From the cell containing the given text, extract its center point as [X, Y] coordinate. 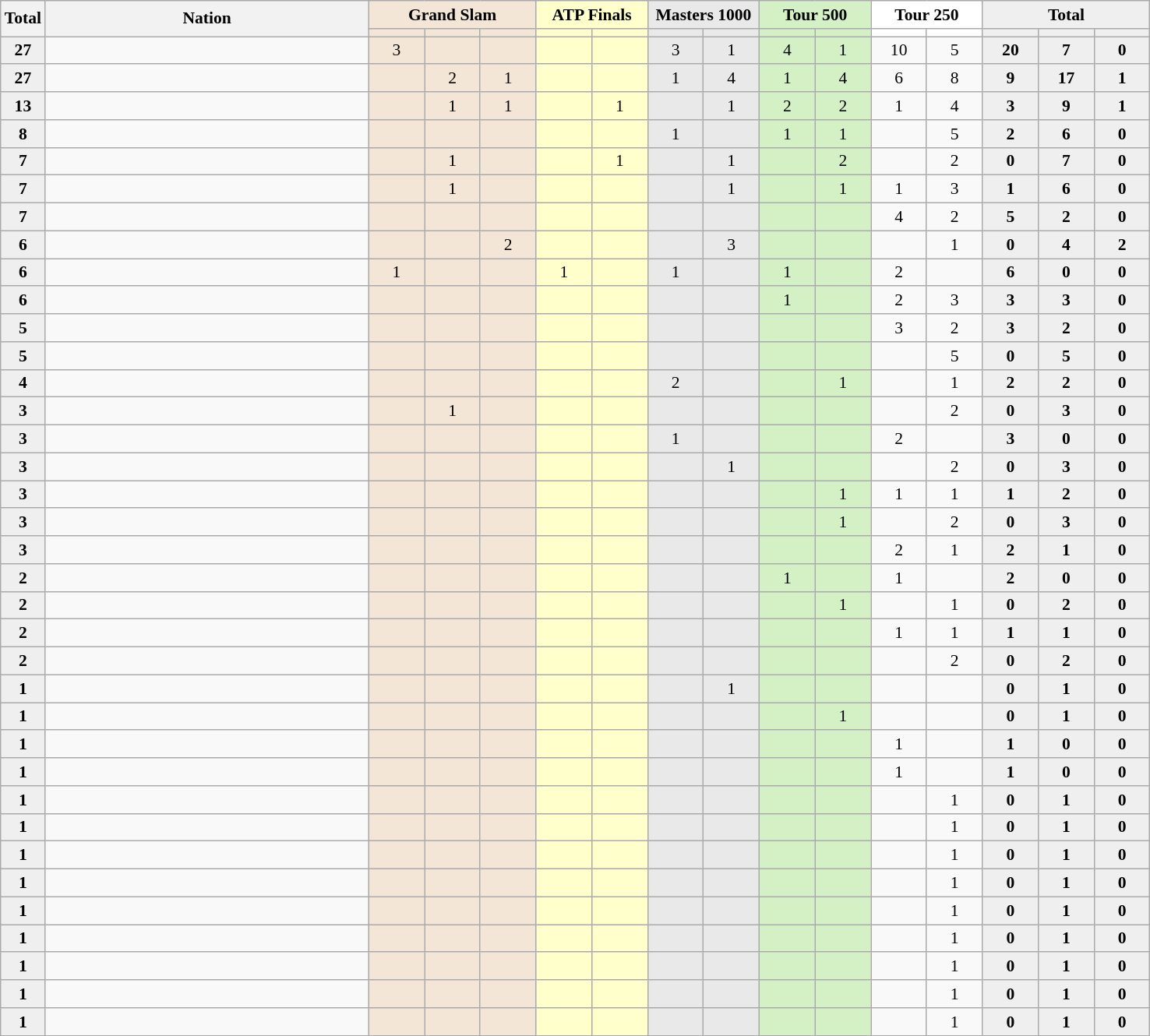
Tour 500 [815, 15]
ATP Finals [592, 15]
20 [1011, 51]
Grand Slam [452, 15]
Tour 250 [927, 15]
13 [23, 106]
Masters 1000 [703, 15]
10 [899, 51]
17 [1067, 79]
Nation [207, 19]
